Return the (X, Y) coordinate for the center point of the cell that contains the specified text.  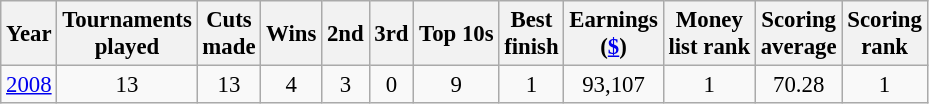
Money list rank (709, 34)
Tournaments played (127, 34)
Top 10s (456, 34)
2nd (346, 34)
70.28 (798, 85)
0 (392, 85)
Cuts made (229, 34)
Earnings($) (614, 34)
Year (29, 34)
Wins (292, 34)
93,107 (614, 85)
2008 (29, 85)
3rd (392, 34)
Scoring rank (884, 34)
3 (346, 85)
Best finish (532, 34)
Scoring average (798, 34)
9 (456, 85)
4 (292, 85)
